Locate the cell with the specified text and output its (X, Y) center coordinate. 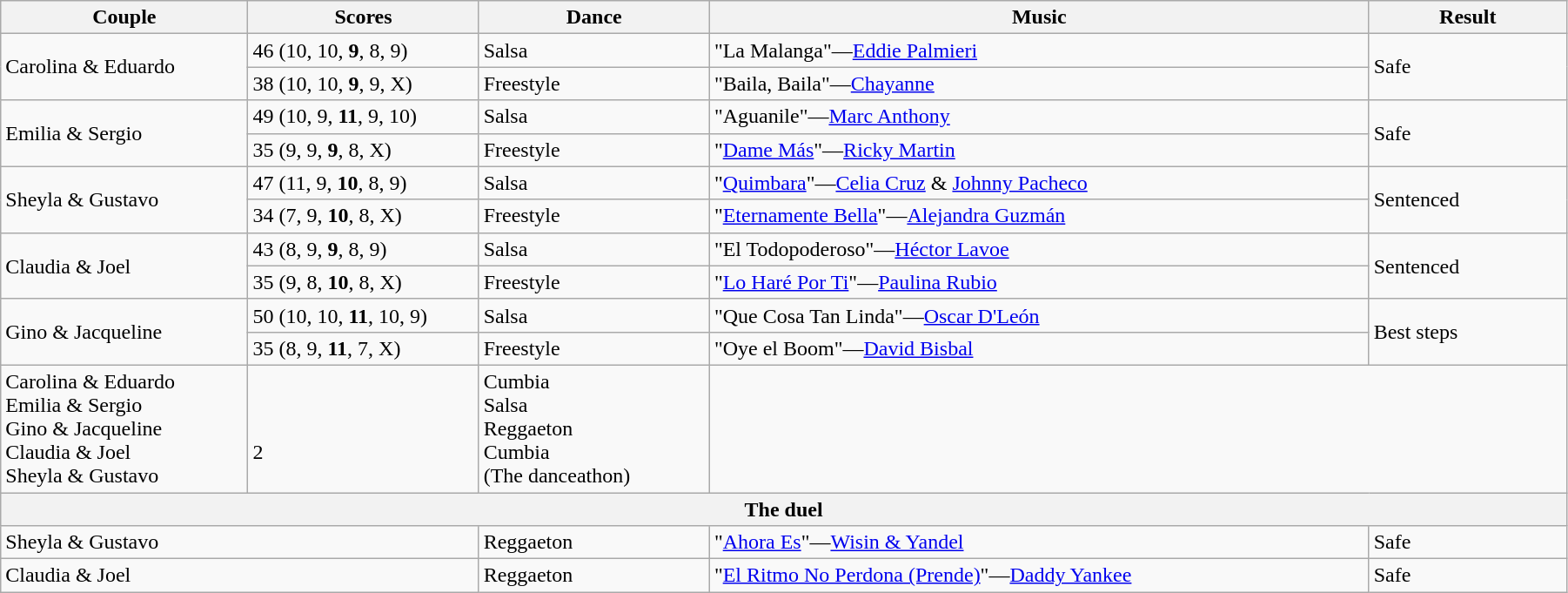
"Que Cosa Tan Linda"—Oscar D'León (1039, 315)
50 (10, 10, 11, 10, 9) (364, 315)
34 (7, 9, 10, 8, X) (364, 216)
47 (11, 9, 10, 8, 9) (364, 183)
46 (10, 10, 9, 8, 9) (364, 51)
"Lo Haré Por Ti"—Paulina Rubio (1039, 282)
Best steps (1467, 332)
Scores (364, 17)
38 (10, 10, 9, 9, X) (364, 84)
Dance (593, 17)
The duel (784, 509)
35 (8, 9, 11, 7, X) (364, 348)
35 (9, 9, 9, 8, X) (364, 150)
CumbiaSalsaReggaetonCumbia(The danceathon) (593, 428)
2 (364, 428)
Carolina & Eduardo (124, 67)
"El Todopoderoso"—Héctor Lavoe (1039, 249)
49 (10, 9, 11, 9, 10) (364, 117)
Emilia & Sergio (124, 133)
"Dame Más"—Ricky Martin (1039, 150)
35 (9, 8, 10, 8, X) (364, 282)
Result (1467, 17)
"Ahora Es"—Wisin & Yandel (1039, 542)
"El Ritmo No Perdona (Prende)"—Daddy Yankee (1039, 576)
Carolina & EduardoEmilia & SergioGino & JacquelineClaudia & JoelSheyla & Gustavo (124, 428)
"Quimbara"—Celia Cruz & Johnny Pacheco (1039, 183)
43 (8, 9, 9, 8, 9) (364, 249)
"Baila, Baila"—Chayanne (1039, 84)
"La Malanga"—Eddie Palmieri (1039, 51)
"Oye el Boom"—David Bisbal (1039, 348)
Music (1039, 17)
"Eternamente Bella"—Alejandra Guzmán (1039, 216)
Gino & Jacqueline (124, 332)
"Aguanile"—Marc Anthony (1039, 117)
Couple (124, 17)
